Determine the (X, Y) coordinate at the center of the cell enclosing the given text.  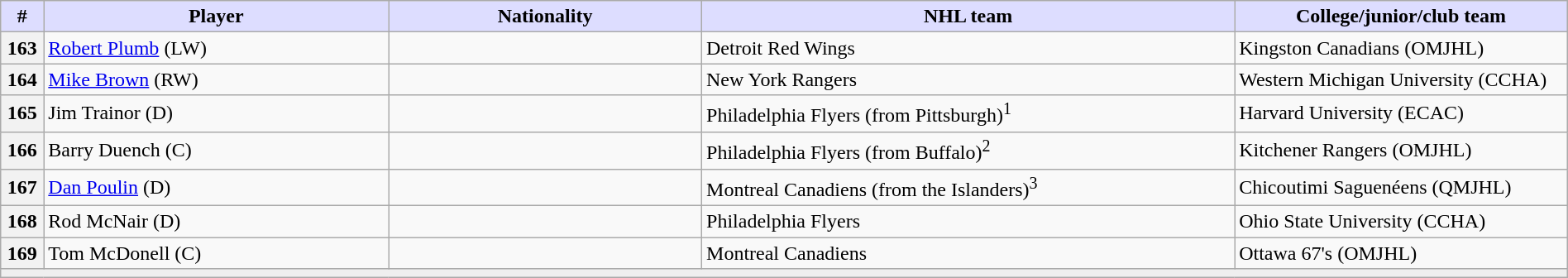
Robert Plumb (LW) (217, 48)
164 (22, 79)
168 (22, 222)
New York Rangers (968, 79)
Rod McNair (D) (217, 222)
Barry Duench (C) (217, 151)
Chicoutimi Saguenéens (QMJHL) (1401, 187)
College/junior/club team (1401, 17)
Kitchener Rangers (OMJHL) (1401, 151)
Detroit Red Wings (968, 48)
Philadelphia Flyers (from Buffalo)2 (968, 151)
Harvard University (ECAC) (1401, 114)
Philadelphia Flyers (968, 222)
Dan Poulin (D) (217, 187)
Player (217, 17)
Nationality (546, 17)
Montreal Canadiens (from the Islanders)3 (968, 187)
166 (22, 151)
Ohio State University (CCHA) (1401, 222)
Montreal Canadiens (968, 253)
167 (22, 187)
Jim Trainor (D) (217, 114)
169 (22, 253)
Western Michigan University (CCHA) (1401, 79)
Tom McDonell (C) (217, 253)
Mike Brown (RW) (217, 79)
Philadelphia Flyers (from Pittsburgh)1 (968, 114)
Kingston Canadians (OMJHL) (1401, 48)
Ottawa 67's (OMJHL) (1401, 253)
NHL team (968, 17)
# (22, 17)
165 (22, 114)
163 (22, 48)
